From the cell containing the given text, extract its center point as (x, y) coordinate. 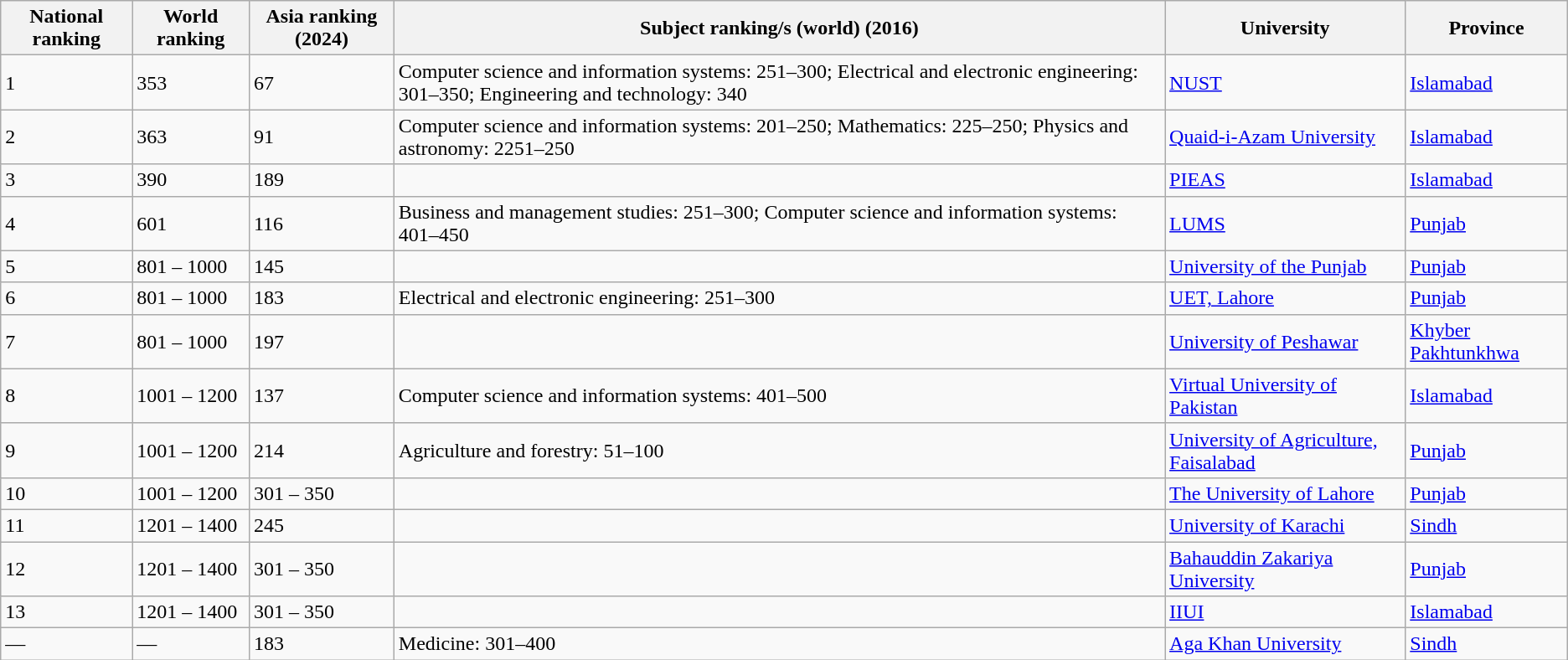
353 (191, 82)
Medicine: 301–400 (779, 644)
197 (322, 342)
11 (67, 525)
Virtual University of Pakistan (1285, 395)
World ranking (191, 28)
145 (322, 266)
Quaid-i-Azam University (1285, 137)
Khyber Pakhtunkhwa (1486, 342)
PIEAS (1285, 180)
Province (1486, 28)
University of Karachi (1285, 525)
8 (67, 395)
67 (322, 82)
91 (322, 137)
390 (191, 180)
245 (322, 525)
137 (322, 395)
116 (322, 223)
10 (67, 493)
1 (67, 82)
Aga Khan University (1285, 644)
Subject ranking/s (world) (2016) (779, 28)
6 (67, 298)
4 (67, 223)
University of Agriculture, Faisalabad (1285, 451)
University (1285, 28)
UET, Lahore (1285, 298)
9 (67, 451)
3 (67, 180)
Computer science and information systems: 401–500 (779, 395)
13 (67, 612)
Asia ranking (2024) (322, 28)
LUMS (1285, 223)
Computer science and information systems: 251–300; Electrical and electronic engineering: 301–350; Engineering and technology: 340 (779, 82)
Computer science and information systems: 201–250; Mathematics: 225–250; Physics and astronomy: 2251–250 (779, 137)
The University of Lahore (1285, 493)
5 (67, 266)
University of the Punjab (1285, 266)
Agriculture and forestry: 51–100 (779, 451)
Electrical and electronic engineering: 251–300 (779, 298)
2 (67, 137)
Bahauddin Zakariya University (1285, 568)
NUST (1285, 82)
189 (322, 180)
363 (191, 137)
National ranking (67, 28)
Business and management studies: 251–300; Computer science and information systems: 401–450 (779, 223)
214 (322, 451)
University of Peshawar (1285, 342)
12 (67, 568)
601 (191, 223)
7 (67, 342)
IIUI (1285, 612)
